Output the (x, y) coordinate of the center of the cell containing the given text.  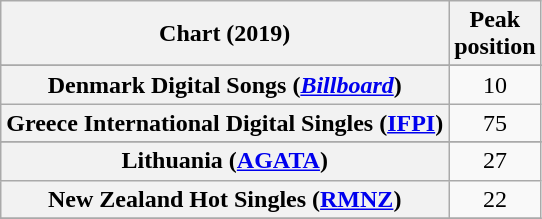
Lithuania (AGATA) (225, 161)
27 (495, 161)
10 (495, 85)
Denmark Digital Songs (Billboard) (225, 85)
New Zealand Hot Singles (RMNZ) (225, 199)
22 (495, 199)
Greece International Digital Singles (IFPI) (225, 123)
75 (495, 123)
Peakposition (495, 34)
Chart (2019) (225, 34)
